Scan for the cell matching the given text and deliver its [x, y] coordinate at center. 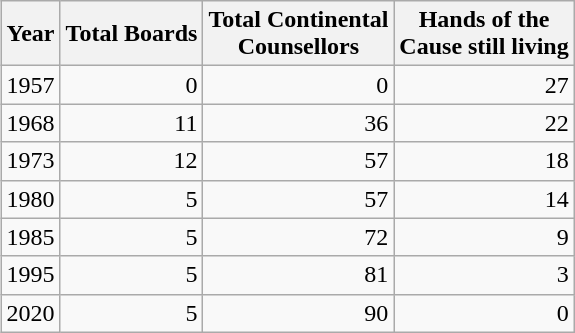
11 [132, 123]
Hands of theCause still living [484, 34]
Total ContinentalCounsellors [298, 34]
1957 [30, 85]
72 [298, 237]
27 [484, 85]
Year [30, 34]
18 [484, 161]
1968 [30, 123]
1980 [30, 199]
36 [298, 123]
81 [298, 275]
12 [132, 161]
1995 [30, 275]
2020 [30, 313]
1973 [30, 161]
1985 [30, 237]
9 [484, 237]
14 [484, 199]
3 [484, 275]
22 [484, 123]
Total Boards [132, 34]
90 [298, 313]
